Output the (X, Y) coordinate of the center of the cell containing the given text.  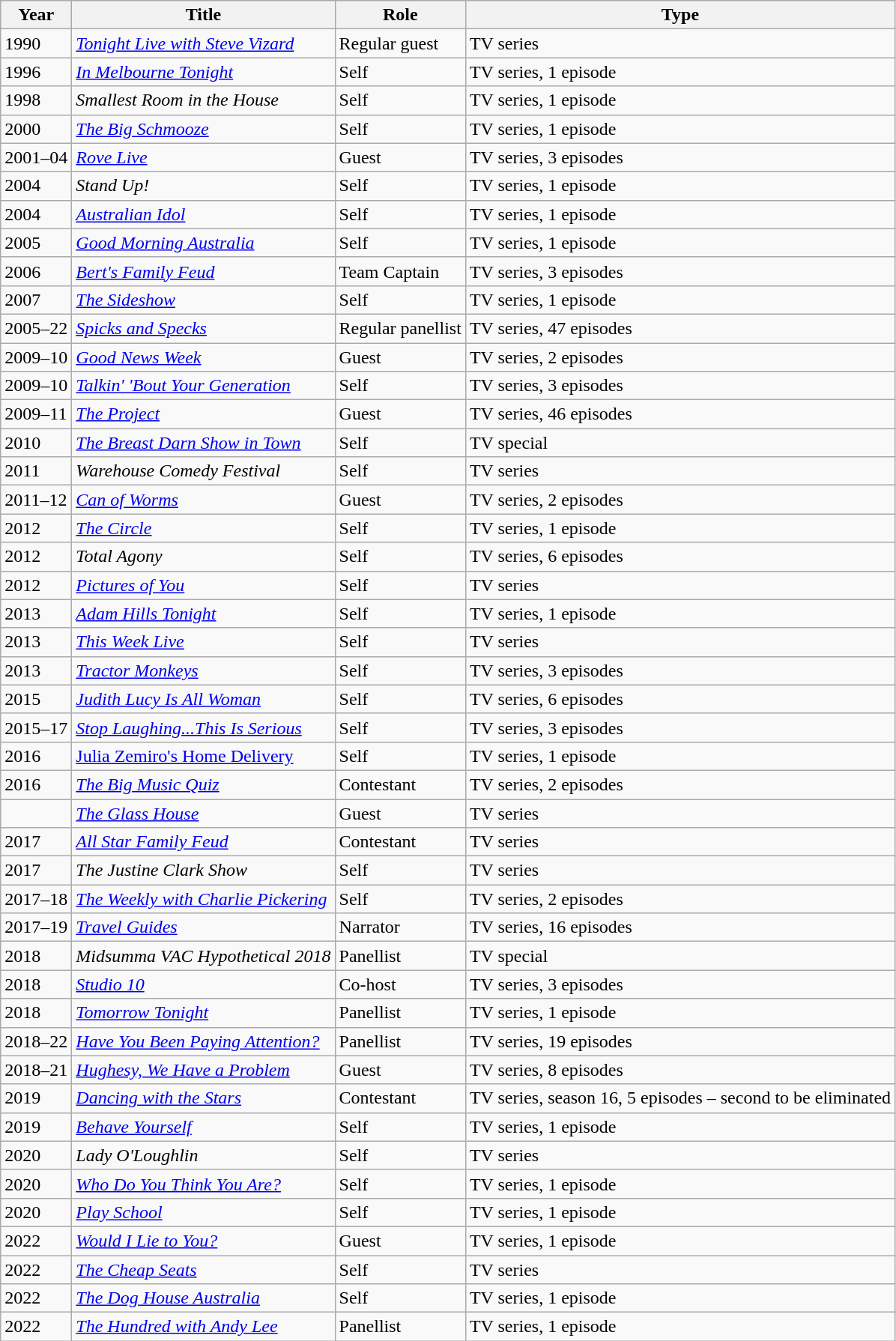
Good Morning Australia (204, 243)
The Hundred with Andy Lee (204, 1327)
Would I Lie to You? (204, 1241)
Julia Zemiro's Home Delivery (204, 756)
2011–12 (36, 500)
1998 (36, 100)
2005–22 (36, 328)
The Glass House (204, 813)
The Sideshow (204, 300)
2010 (36, 443)
Tractor Monkeys (204, 670)
TV series, season 16, 5 episodes – second to be eliminated (680, 1098)
Good News Week (204, 357)
TV series, 47 episodes (680, 328)
Stand Up! (204, 186)
The Dog House Australia (204, 1298)
Hughesy, We Have a Problem (204, 1070)
Spicks and Specks (204, 328)
Bert's Family Feud (204, 271)
Travel Guides (204, 927)
Regular panellist (400, 328)
Rove Live (204, 157)
Tonight Live with Steve Vizard (204, 43)
TV series, 8 episodes (680, 1070)
Talkin' 'Bout Your Generation (204, 386)
2005 (36, 243)
Judith Lucy Is All Woman (204, 699)
TV series, 46 episodes (680, 414)
1990 (36, 43)
The Weekly with Charlie Pickering (204, 899)
2017–18 (36, 899)
TV series, 19 episodes (680, 1041)
2015 (36, 699)
2018–22 (36, 1041)
The Big Music Quiz (204, 784)
All Star Family Feud (204, 842)
Total Agony (204, 557)
Tomorrow Tonight (204, 1013)
Adam Hills Tonight (204, 614)
The Breast Darn Show in Town (204, 443)
2006 (36, 271)
2001–04 (36, 157)
Stop Laughing...This Is Serious (204, 727)
Dancing with the Stars (204, 1098)
Have You Been Paying Attention? (204, 1041)
2017–19 (36, 927)
Type (680, 15)
Year (36, 15)
Regular guest (400, 43)
2000 (36, 129)
Team Captain (400, 271)
The Circle (204, 528)
Can of Worms (204, 500)
2018–21 (36, 1070)
The Cheap Seats (204, 1270)
Role (400, 15)
2009–11 (36, 414)
Smallest Room in the House (204, 100)
Warehouse Comedy Festival (204, 471)
Midsumma VAC Hypothetical 2018 (204, 956)
Who Do You Think You Are? (204, 1184)
Title (204, 15)
The Big Schmooze (204, 129)
2011 (36, 471)
In Melbourne Tonight (204, 72)
Behave Yourself (204, 1127)
The Justine Clark Show (204, 871)
Pictures of You (204, 585)
Co-host (400, 984)
Lady O'Loughlin (204, 1155)
Australian Idol (204, 214)
Play School (204, 1212)
The Project (204, 414)
This Week Live (204, 642)
1996 (36, 72)
2007 (36, 300)
2015–17 (36, 727)
TV series, 16 episodes (680, 927)
Studio 10 (204, 984)
Narrator (400, 927)
